Provide the [x, y] coordinate of the cell's center where the given text is located.  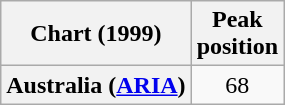
Peakposition [237, 34]
Chart (1999) [96, 34]
Australia (ARIA) [96, 85]
68 [237, 85]
